Detect which cell encompasses the target text, then output its [X, Y] center coordinate. 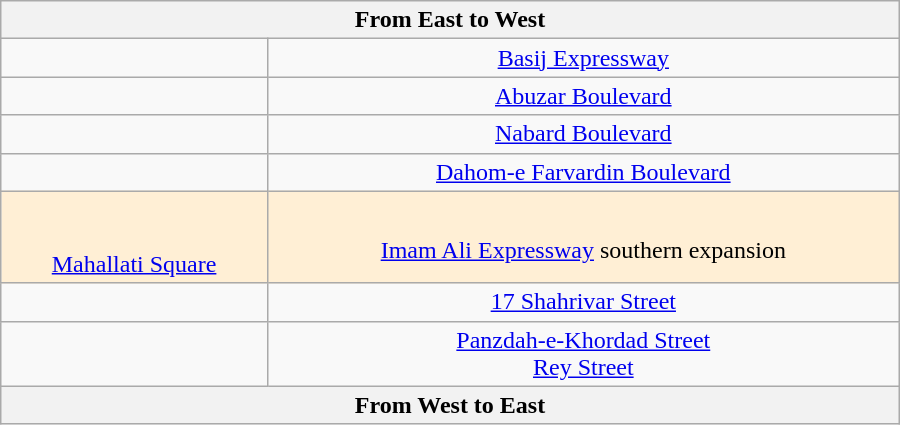
Imam Ali Expressway southern expansion [583, 237]
From West to East [450, 405]
Basij Expressway [583, 58]
Mahallati Square [134, 237]
From East to West [450, 20]
Panzdah-e-Khordad Street Rey Street [583, 354]
Dahom-e Farvardin Boulevard [583, 172]
17 Shahrivar Street [583, 302]
Abuzar Boulevard [583, 96]
Nabard Boulevard [583, 134]
